Locate the cell with the specified text and output its (x, y) center coordinate. 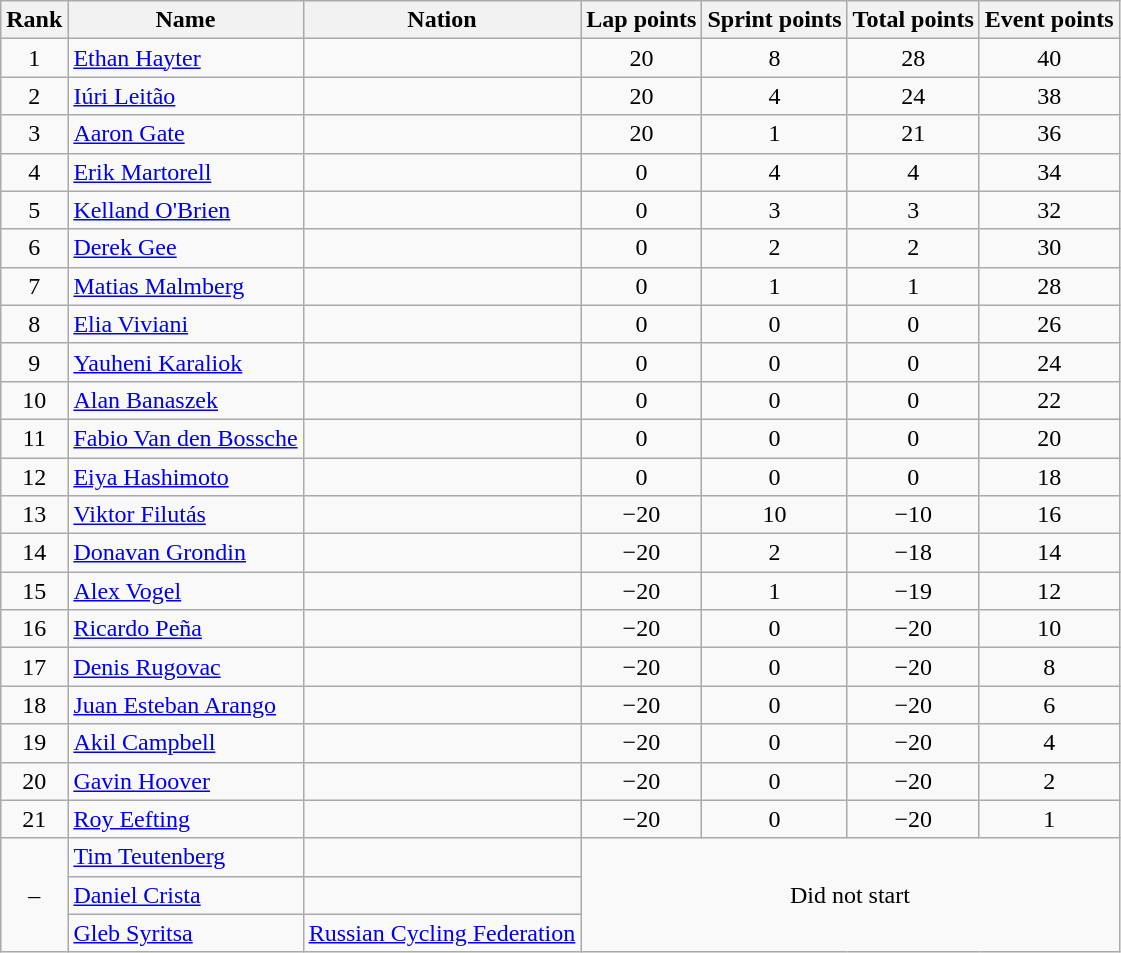
17 (34, 667)
Did not start (850, 895)
Sprint points (774, 20)
Akil Campbell (186, 743)
Ricardo Peña (186, 629)
36 (1049, 134)
Ethan Hayter (186, 58)
Alan Banaszek (186, 400)
22 (1049, 400)
Gleb Syritsa (186, 933)
Lap points (642, 20)
30 (1049, 248)
Yauheni Karaliok (186, 362)
−10 (913, 515)
Matias Malmberg (186, 286)
−19 (913, 591)
Rank (34, 20)
32 (1049, 210)
40 (1049, 58)
Russian Cycling Federation (442, 933)
Kelland O'Brien (186, 210)
7 (34, 286)
19 (34, 743)
34 (1049, 172)
Viktor Filutás (186, 515)
Roy Eefting (186, 819)
11 (34, 438)
Fabio Van den Bossche (186, 438)
Eiya Hashimoto (186, 477)
Aaron Gate (186, 134)
Nation (442, 20)
38 (1049, 96)
Juan Esteban Arango (186, 705)
Denis Rugovac (186, 667)
Total points (913, 20)
9 (34, 362)
Name (186, 20)
Tim Teutenberg (186, 857)
Erik Martorell (186, 172)
Daniel Crista (186, 895)
−18 (913, 553)
Iúri Leitão (186, 96)
– (34, 895)
26 (1049, 324)
15 (34, 591)
13 (34, 515)
Derek Gee (186, 248)
Alex Vogel (186, 591)
Gavin Hoover (186, 781)
Elia Viviani (186, 324)
Event points (1049, 20)
Donavan Grondin (186, 553)
5 (34, 210)
